Return the (x, y) coordinate for the center point of the cell that contains the specified text.  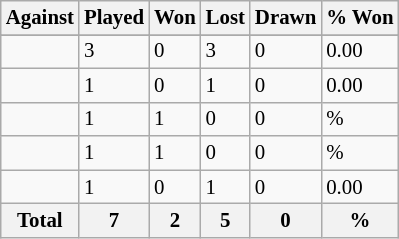
2 (175, 221)
7 (114, 221)
Drawn (286, 18)
Lost (226, 18)
Played (114, 18)
Won (175, 18)
5 (226, 221)
% Won (360, 18)
Against (40, 18)
Total (40, 221)
